Detect which cell encompasses the target text, then output its [X, Y] center coordinate. 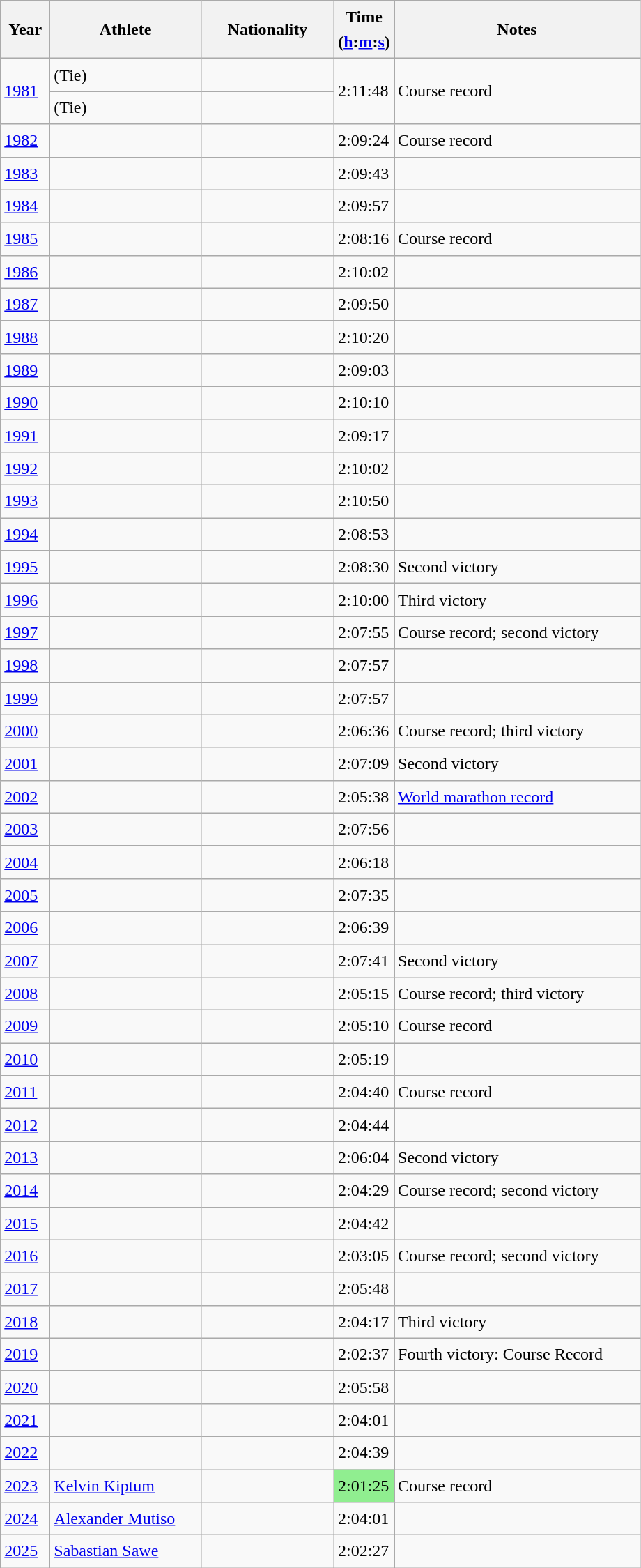
1989 [25, 370]
2002 [25, 796]
2:08:30 [364, 568]
2:05:48 [364, 1288]
2024 [25, 1518]
2010 [25, 1060]
2:08:16 [364, 238]
2021 [25, 1419]
1995 [25, 568]
2:10:00 [364, 600]
2:10:50 [364, 502]
2:04:40 [364, 1092]
2009 [25, 1026]
2:11:48 [364, 91]
2:05:58 [364, 1387]
Kelvin Kiptum [125, 1486]
2017 [25, 1288]
1992 [25, 469]
2007 [25, 961]
2008 [25, 994]
1987 [25, 304]
1984 [25, 206]
2:05:15 [364, 994]
2:09:50 [364, 304]
2:10:20 [364, 337]
2:04:44 [364, 1125]
Year [25, 29]
1990 [25, 403]
Alexander Mutiso [125, 1518]
1996 [25, 600]
2:08:53 [364, 534]
2:05:10 [364, 1026]
Time(h:m:s) [364, 29]
1998 [25, 665]
2:02:37 [364, 1354]
Athlete [125, 29]
2:07:41 [364, 961]
World marathon record [517, 796]
1986 [25, 272]
Nationality [268, 29]
2:07:35 [364, 895]
1983 [25, 173]
2:09:03 [364, 370]
2011 [25, 1092]
1982 [25, 141]
2:07:56 [364, 830]
2:09:57 [364, 206]
2015 [25, 1223]
Sabastian Sawe [125, 1552]
2:02:27 [364, 1552]
2016 [25, 1256]
2:07:55 [364, 633]
2:06:36 [364, 731]
1981 [25, 91]
2:03:05 [364, 1256]
2:01:25 [364, 1486]
1994 [25, 534]
2023 [25, 1486]
2006 [25, 927]
1985 [25, 238]
1993 [25, 502]
2:04:42 [364, 1223]
2014 [25, 1191]
2022 [25, 1453]
2020 [25, 1387]
2:04:29 [364, 1191]
Fourth victory: Course Record [517, 1354]
2005 [25, 895]
2013 [25, 1157]
2:10:10 [364, 403]
2:07:09 [364, 764]
2:04:17 [364, 1322]
2:06:39 [364, 927]
2001 [25, 764]
2:09:24 [364, 141]
2:05:38 [364, 796]
2019 [25, 1354]
2000 [25, 731]
2:04:39 [364, 1453]
2:06:04 [364, 1157]
2:06:18 [364, 862]
1997 [25, 633]
2:09:43 [364, 173]
2018 [25, 1322]
2004 [25, 862]
Notes [517, 29]
2:05:19 [364, 1060]
1999 [25, 699]
2:09:17 [364, 436]
2003 [25, 830]
1988 [25, 337]
2025 [25, 1552]
1991 [25, 436]
2012 [25, 1125]
